Return [x, y] of the center of cell containing provided text 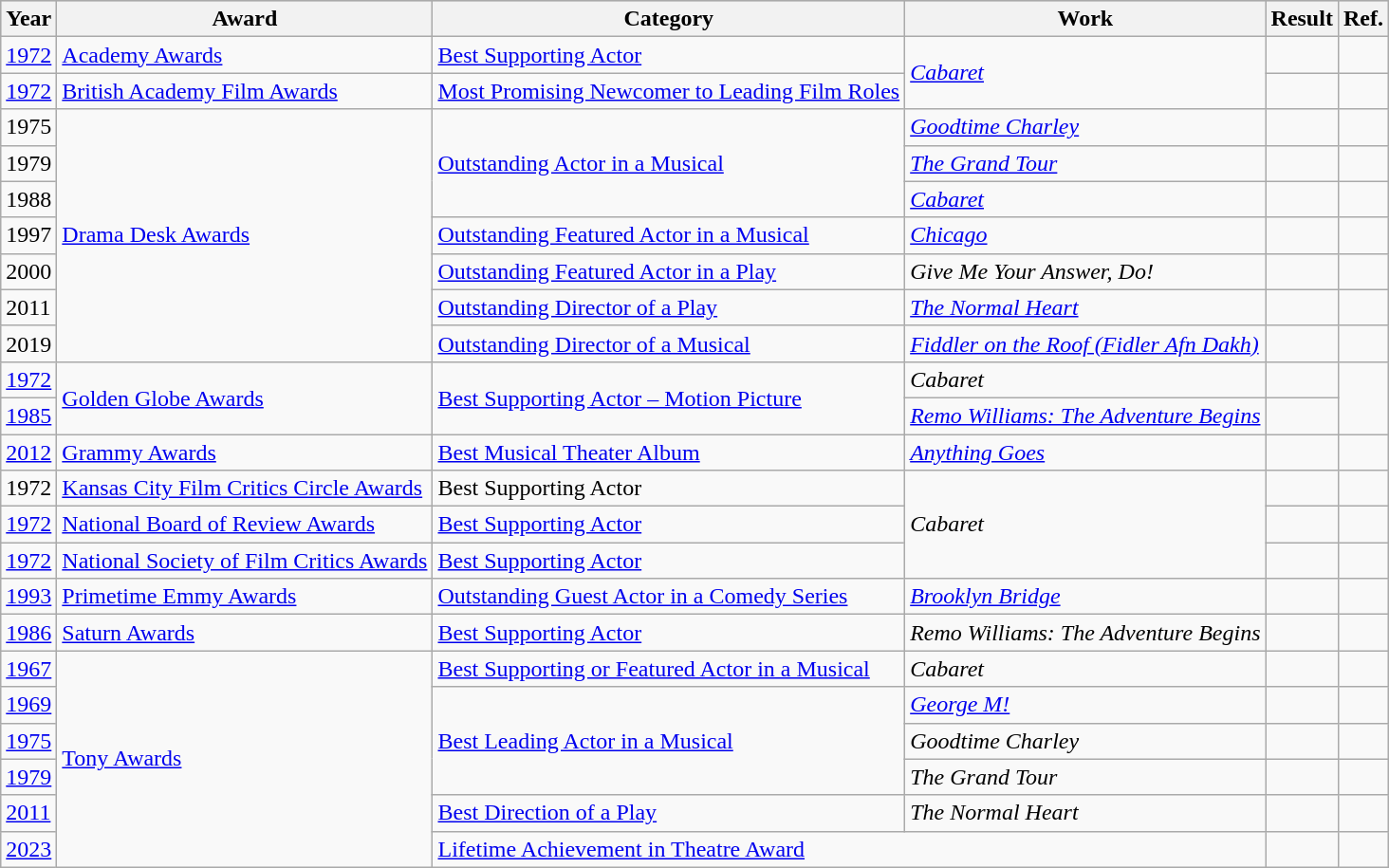
George M! [1085, 705]
2019 [28, 343]
Tony Awards [245, 759]
Work [1085, 19]
Fiddler on the Roof (Fidler Afn Dakh) [1085, 343]
Drama Desk Awards [245, 235]
Best Leading Actor in a Musical [669, 741]
Most Promising Newcomer to Leading Film Roles [669, 91]
Result [1302, 19]
1985 [28, 416]
Grammy Awards [245, 452]
Anything Goes [1085, 452]
Category [669, 19]
1986 [28, 633]
Outstanding Director of a Musical [669, 343]
Best Supporting or Featured Actor in a Musical [669, 669]
Outstanding Actor in a Musical [669, 163]
Award [245, 19]
2023 [28, 849]
Best Musical Theater Album [669, 452]
1988 [28, 199]
Outstanding Director of a Play [669, 307]
National Board of Review Awards [245, 525]
Lifetime Achievement in Theatre Award [849, 849]
Best Supporting Actor – Motion Picture [669, 397]
2012 [28, 452]
Outstanding Featured Actor in a Musical [669, 235]
2000 [28, 271]
Year [28, 19]
National Society of Film Critics Awards [245, 561]
Saturn Awards [245, 633]
Brooklyn Bridge [1085, 597]
Outstanding Guest Actor in a Comedy Series [669, 597]
Give Me Your Answer, Do! [1085, 271]
Golden Globe Awards [245, 397]
Academy Awards [245, 55]
Ref. [1362, 19]
Outstanding Featured Actor in a Play [669, 271]
Best Direction of a Play [669, 813]
British Academy Film Awards [245, 91]
Chicago [1085, 235]
1993 [28, 597]
Kansas City Film Critics Circle Awards [245, 489]
1969 [28, 705]
1967 [28, 669]
1997 [28, 235]
Primetime Emmy Awards [245, 597]
